Pinpoint the cell where the given text exists, returning its [x, y] midpoint coordinate. 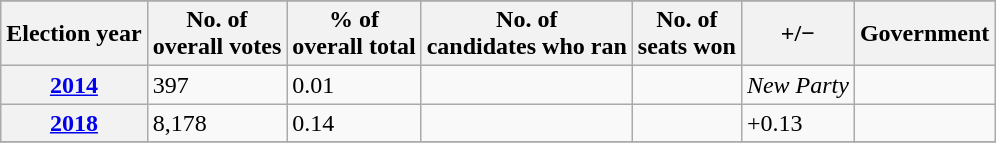
+/− [798, 34]
2014 [74, 85]
No. ofcandidates who ran [526, 34]
2018 [74, 123]
+0.13 [798, 123]
Election year [74, 34]
397 [217, 85]
Government [924, 34]
No. ofseats won [686, 34]
No. ofoverall votes [217, 34]
0.01 [354, 85]
8,178 [217, 123]
0.14 [354, 123]
% ofoverall total [354, 34]
New Party [798, 85]
